Detect which cell encompasses the target text, then output its (x, y) center coordinate. 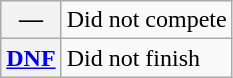
DNF (31, 58)
Did not finish (146, 58)
Did not compete (146, 20)
— (31, 20)
